Return the [X, Y] coordinate for the center point of the cell that contains the specified text.  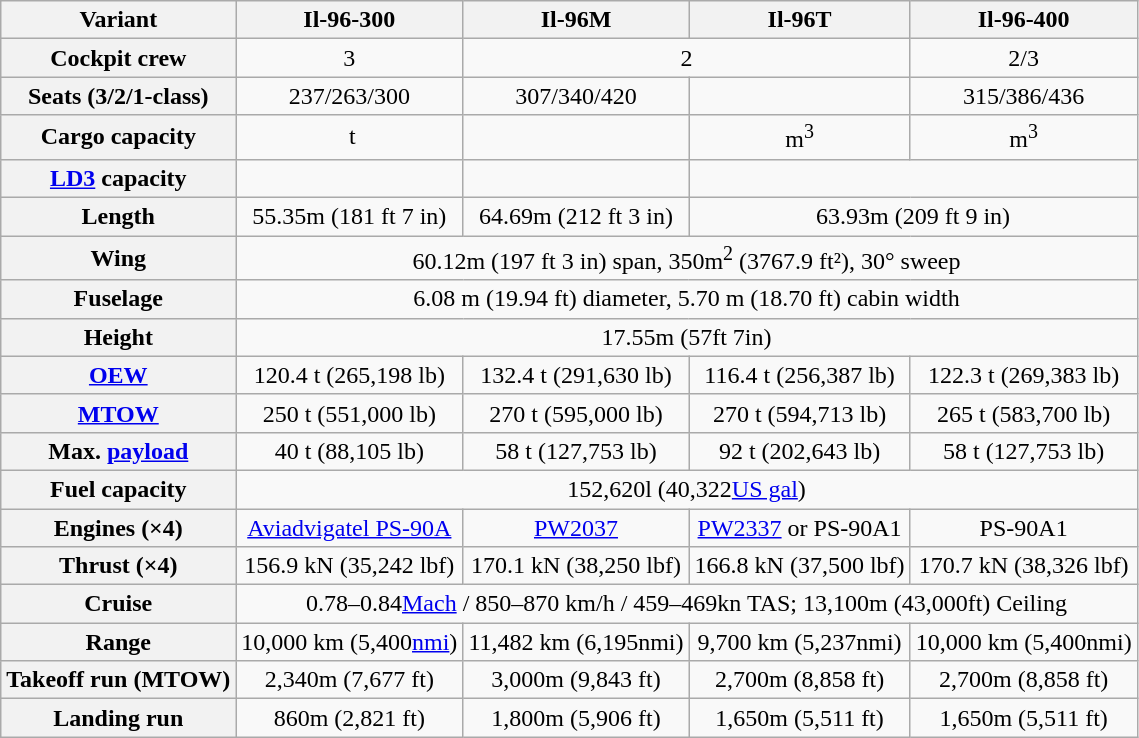
9,700 km (5,237nmi) [800, 642]
0.78–0.84Mach / 850–870 km/h / 459–469kn TAS; 13,100m (43,000ft) Ceiling [686, 604]
Height [118, 337]
Length [118, 217]
t [350, 138]
Il-96-400 [1024, 20]
3,000m (9,843 ft) [576, 680]
Aviadvigatel PS-90A [350, 528]
270 t (595,000 lb) [576, 413]
265 t (583,700 lb) [1024, 413]
Il-96T [800, 20]
MTOW [118, 413]
250 t (551,000 lb) [350, 413]
60.12m (197 ft 3 in) span, 350m2 (3767.9 ft²), 30° sweep [686, 258]
17.55m (57ft 7in) [686, 337]
860m (2,821 ft) [350, 718]
Il-96-300 [350, 20]
Cockpit crew [118, 58]
55.35m (181 ft 7 in) [350, 217]
Engines (×4) [118, 528]
170.7 kN (38,326 lbf) [1024, 566]
2,340m (7,677 ft) [350, 680]
LD3 capacity [118, 178]
Il-96M [576, 20]
PW2037 [576, 528]
Seats (3/2/1-class) [118, 96]
PW2337 or PS-90A1 [800, 528]
1,800m (5,906 ft) [576, 718]
Cruise [118, 604]
Fuel capacity [118, 489]
92 t (202,643 lb) [800, 451]
Thrust (×4) [118, 566]
152,620l (40,322US gal) [686, 489]
270 t (594,713 lb) [800, 413]
Max. payload [118, 451]
OEW [118, 375]
PS-90A1 [1024, 528]
315/386/436 [1024, 96]
Fuselage [118, 299]
116.4 t (256,387 lb) [800, 375]
237/263/300 [350, 96]
6.08 m (19.94 ft) diameter, 5.70 m (18.70 ft) cabin width [686, 299]
2 [686, 58]
2/3 [1024, 58]
166.8 kN (37,500 lbf) [800, 566]
122.3 t (269,383 lb) [1024, 375]
Range [118, 642]
156.9 kN (35,242 lbf) [350, 566]
120.4 t (265,198 lb) [350, 375]
Cargo capacity [118, 138]
307/340/420 [576, 96]
170.1 kN (38,250 lbf) [576, 566]
64.69m (212 ft 3 in) [576, 217]
Takeoff run (MTOW) [118, 680]
3 [350, 58]
11,482 km (6,195nmi) [576, 642]
Wing [118, 258]
Variant [118, 20]
Landing run [118, 718]
132.4 t (291,630 lb) [576, 375]
63.93m (209 ft 9 in) [913, 217]
40 t (88,105 lb) [350, 451]
